From the cell containing the given text, extract its center point as (x, y) coordinate. 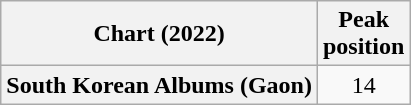
Peakposition (363, 34)
South Korean Albums (Gaon) (160, 85)
Chart (2022) (160, 34)
14 (363, 85)
